Return the (X, Y) coordinate for the center point of the cell that contains the specified text.  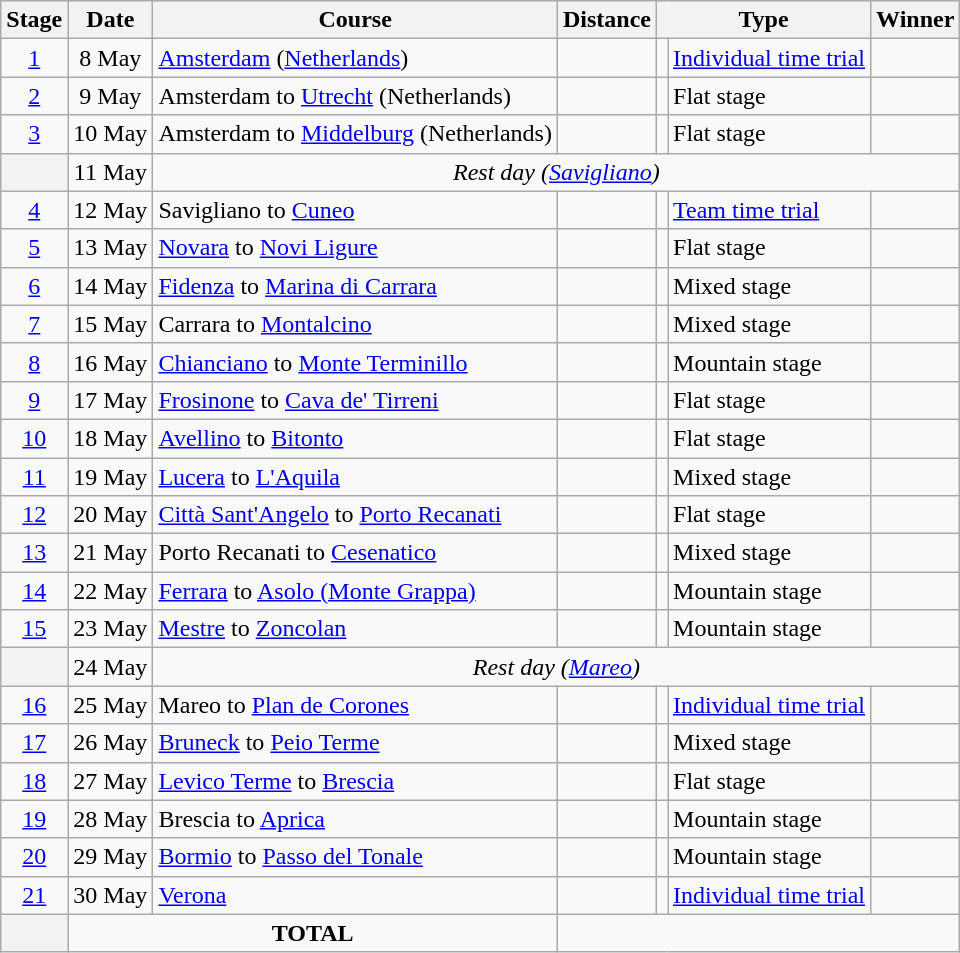
Rest day (Mareo) (556, 667)
Verona (356, 895)
Amsterdam to Middelburg (Netherlands) (356, 134)
Course (356, 20)
Amsterdam (Netherlands) (356, 58)
13 May (110, 248)
9 May (110, 96)
21 May (110, 553)
3 (34, 134)
4 (34, 210)
11 (34, 477)
Mestre to Zoncolan (356, 629)
6 (34, 286)
22 May (110, 591)
Fidenza to Marina di Carrara (356, 286)
Brescia to Aprica (356, 819)
Città Sant'Angelo to Porto Recanati (356, 515)
11 May (110, 172)
12 (34, 515)
19 (34, 819)
24 May (110, 667)
Novara to Novi Ligure (356, 248)
19 May (110, 477)
8 (34, 362)
15 (34, 629)
27 May (110, 781)
16 (34, 705)
29 May (110, 857)
20 May (110, 515)
5 (34, 248)
28 May (110, 819)
Avellino to Bitonto (356, 438)
Chianciano to Monte Terminillo (356, 362)
Rest day (Savigliano) (556, 172)
Frosinone to Cava de' Tirreni (356, 400)
17 May (110, 400)
Stage (34, 20)
Distance (606, 20)
7 (34, 324)
20 (34, 857)
Amsterdam to Utrecht (Netherlands) (356, 96)
Ferrara to Asolo (Monte Grappa) (356, 591)
8 May (110, 58)
Lucera to L'Aquila (356, 477)
Mareo to Plan de Corones (356, 705)
30 May (110, 895)
14 (34, 591)
13 (34, 553)
12 May (110, 210)
9 (34, 400)
1 (34, 58)
2 (34, 96)
17 (34, 743)
Winner (916, 20)
Levico Terme to Brescia (356, 781)
Porto Recanati to Cesenatico (356, 553)
18 May (110, 438)
Carrara to Montalcino (356, 324)
15 May (110, 324)
Date (110, 20)
Type (763, 20)
Team time trial (770, 210)
TOTAL (313, 933)
18 (34, 781)
10 (34, 438)
26 May (110, 743)
23 May (110, 629)
Savigliano to Cuneo (356, 210)
14 May (110, 286)
Bormio to Passo del Tonale (356, 857)
10 May (110, 134)
16 May (110, 362)
25 May (110, 705)
Bruneck to Peio Terme (356, 743)
21 (34, 895)
